Pinpoint the cell where the given text exists, returning its [X, Y] midpoint coordinate. 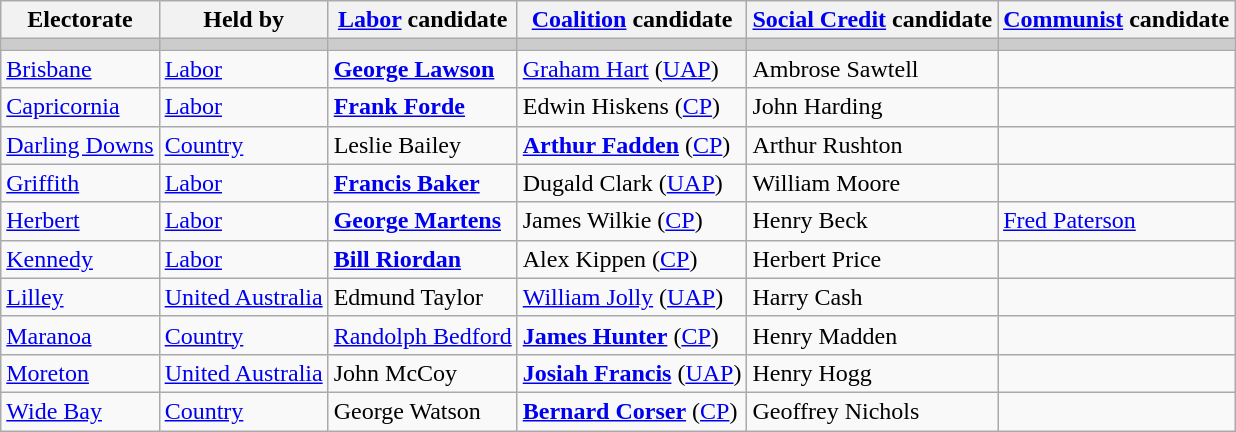
Darling Downs [80, 145]
Bernard Corser (CP) [632, 411]
William Jolly (UAP) [632, 297]
Edwin Hiskens (CP) [632, 107]
Coalition candidate [632, 20]
Griffith [80, 183]
Fred Paterson [1116, 221]
Henry Hogg [872, 373]
Edmund Taylor [422, 297]
James Wilkie (CP) [632, 221]
Arthur Fadden (CP) [632, 145]
Leslie Bailey [422, 145]
Herbert Price [872, 259]
Wide Bay [80, 411]
Geoffrey Nichols [872, 411]
Josiah Francis (UAP) [632, 373]
James Hunter (CP) [632, 335]
Labor candidate [422, 20]
Brisbane [80, 69]
George Watson [422, 411]
Henry Beck [872, 221]
Maranoa [80, 335]
Social Credit candidate [872, 20]
Moreton [80, 373]
Electorate [80, 20]
Graham Hart (UAP) [632, 69]
Ambrose Sawtell [872, 69]
Capricornia [80, 107]
Henry Madden [872, 335]
Francis Baker [422, 183]
Kennedy [80, 259]
George Martens [422, 221]
Alex Kippen (CP) [632, 259]
Harry Cash [872, 297]
Randolph Bedford [422, 335]
Dugald Clark (UAP) [632, 183]
Lilley [80, 297]
Bill Riordan [422, 259]
Arthur Rushton [872, 145]
Frank Forde [422, 107]
George Lawson [422, 69]
Communist candidate [1116, 20]
Herbert [80, 221]
William Moore [872, 183]
John McCoy [422, 373]
Held by [244, 20]
John Harding [872, 107]
